Find where the given text appears and provide that cell's center as [X, Y] coordinate. 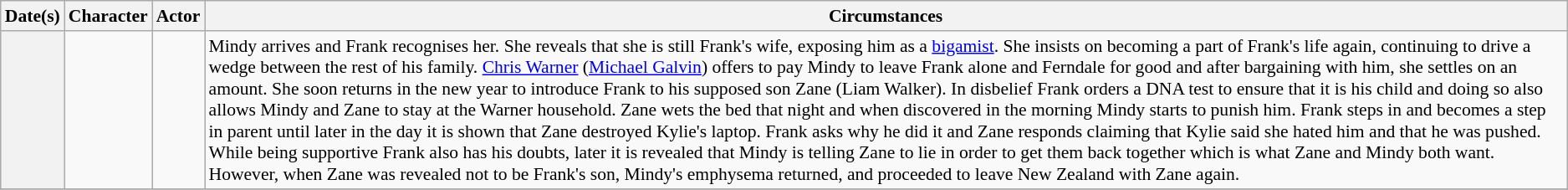
Actor [179, 16]
Character [109, 16]
Circumstances [885, 16]
Date(s) [33, 16]
